Pinpoint the cell where the given text exists, returning its [X, Y] midpoint coordinate. 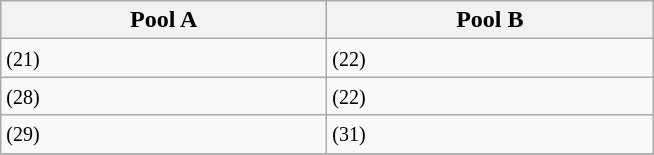
(31) [490, 134]
(21) [164, 58]
(28) [164, 96]
Pool B [490, 20]
Pool A [164, 20]
(29) [164, 134]
